Detect which cell encompasses the target text, then output its [x, y] center coordinate. 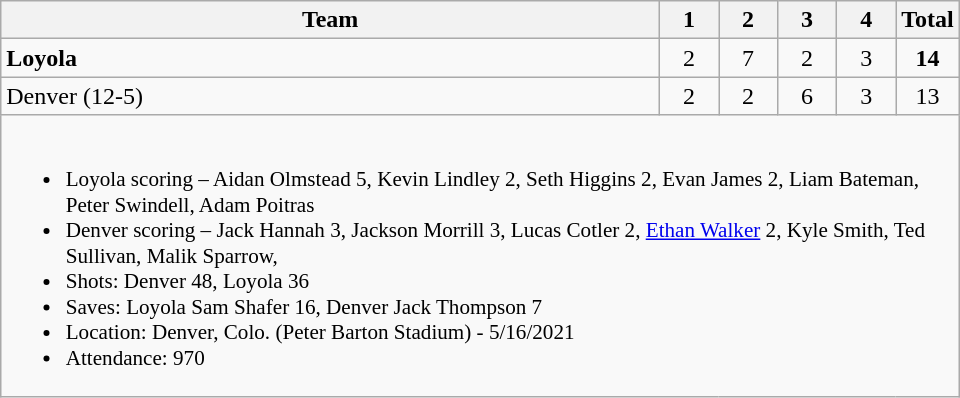
Team [330, 20]
4 [866, 20]
14 [928, 58]
Denver (12-5) [330, 96]
1 [688, 20]
6 [808, 96]
13 [928, 96]
Loyola [330, 58]
Total [928, 20]
7 [748, 58]
